For the text-containing cell, return its midpoint in (X, Y) coordinate format. 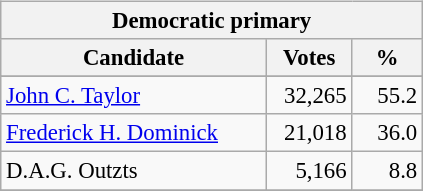
5,166 (309, 171)
Candidate (134, 58)
Votes (309, 58)
55.2 (388, 96)
36.0 (388, 133)
Democratic primary (212, 21)
32,265 (309, 96)
Frederick H. Dominick (134, 133)
D.A.G. Outzts (134, 171)
% (388, 58)
21,018 (309, 133)
John C. Taylor (134, 96)
8.8 (388, 171)
